Capture the cell that displays the provided text and extract its (X, Y) central coordinate. 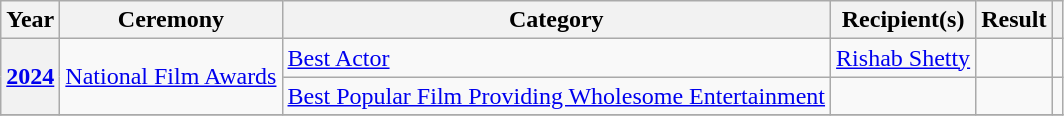
Best Actor (556, 58)
Year (30, 20)
Category (556, 20)
Result (1014, 20)
2024 (30, 77)
National Film Awards (171, 77)
Recipient(s) (904, 20)
Ceremony (171, 20)
Rishab Shetty (904, 58)
Best Popular Film Providing Wholesome Entertainment (556, 96)
